From the cell containing the given text, extract its center point as [X, Y] coordinate. 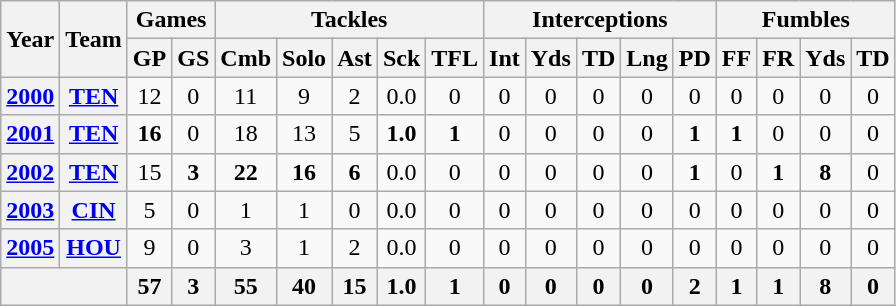
12 [149, 96]
57 [149, 286]
18 [246, 134]
Year [30, 39]
2002 [30, 172]
PD [694, 58]
GS [194, 58]
40 [304, 286]
11 [246, 96]
Int [505, 58]
Tackles [350, 20]
GP [149, 58]
2001 [30, 134]
2003 [30, 210]
2000 [30, 96]
FF [736, 58]
Ast [355, 58]
Fumbles [806, 20]
Interceptions [600, 20]
HOU [94, 248]
FR [778, 58]
Solo [304, 58]
13 [304, 134]
55 [246, 286]
Games [170, 20]
Team [94, 39]
6 [355, 172]
CIN [94, 210]
Lng [647, 58]
Cmb [246, 58]
TFL [455, 58]
22 [246, 172]
Sck [401, 58]
2005 [30, 248]
